Provide the [x, y] coordinate of the cell's center where the given text is located.  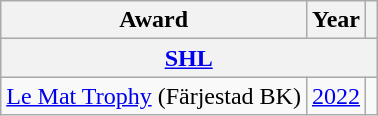
2022 [336, 96]
Le Mat Trophy (Färjestad BK) [154, 96]
Year [336, 20]
SHL [189, 58]
Award [154, 20]
